Provide the [x, y] coordinate of the cell's center where the given text is located.  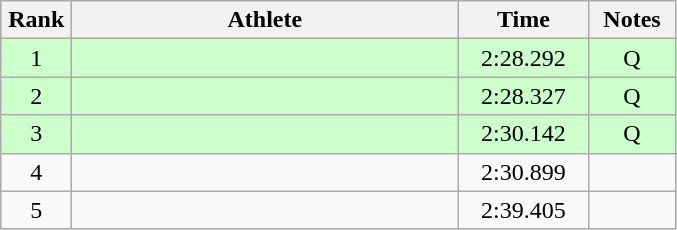
2:28.292 [524, 58]
3 [36, 134]
5 [36, 210]
1 [36, 58]
Rank [36, 20]
2 [36, 96]
2:28.327 [524, 96]
Athlete [265, 20]
Time [524, 20]
4 [36, 172]
2:30.899 [524, 172]
2:30.142 [524, 134]
Notes [632, 20]
2:39.405 [524, 210]
